From the cell containing the given text, extract its center point as (x, y) coordinate. 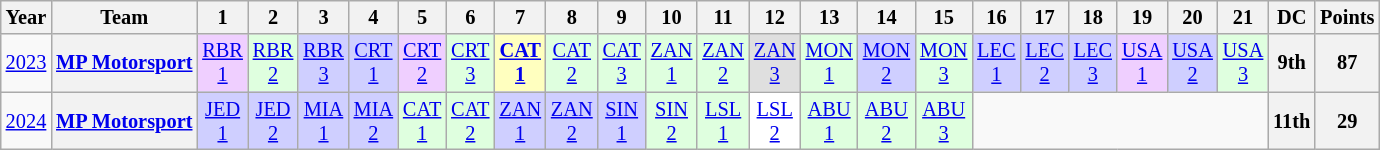
SIN1 (622, 121)
MON1 (830, 63)
RBR2 (273, 63)
CRT3 (470, 63)
7 (520, 17)
CRT1 (374, 63)
CAT3 (622, 63)
12 (775, 17)
Year (26, 17)
16 (996, 17)
LEC2 (1044, 63)
MIA1 (323, 121)
ABU2 (886, 121)
LSL2 (775, 121)
87 (1347, 63)
2023 (26, 63)
MON2 (886, 63)
Team (124, 17)
14 (886, 17)
9th (1292, 63)
ABU3 (944, 121)
RBR1 (222, 63)
DC (1292, 17)
8 (572, 17)
15 (944, 17)
29 (1347, 121)
USA2 (1192, 63)
3 (323, 17)
20 (1192, 17)
18 (1093, 17)
USA3 (1243, 63)
2024 (26, 121)
ABU1 (830, 121)
13 (830, 17)
21 (1243, 17)
5 (422, 17)
LEC1 (996, 63)
MON3 (944, 63)
1 (222, 17)
LEC3 (1093, 63)
19 (1142, 17)
MIA2 (374, 121)
6 (470, 17)
2 (273, 17)
11 (723, 17)
RBR3 (323, 63)
CRT2 (422, 63)
11th (1292, 121)
JED1 (222, 121)
10 (672, 17)
USA1 (1142, 63)
Points (1347, 17)
LSL1 (723, 121)
SIN2 (672, 121)
ZAN3 (775, 63)
4 (374, 17)
9 (622, 17)
17 (1044, 17)
JED2 (273, 121)
